For the text-containing cell, return its midpoint in [x, y] coordinate format. 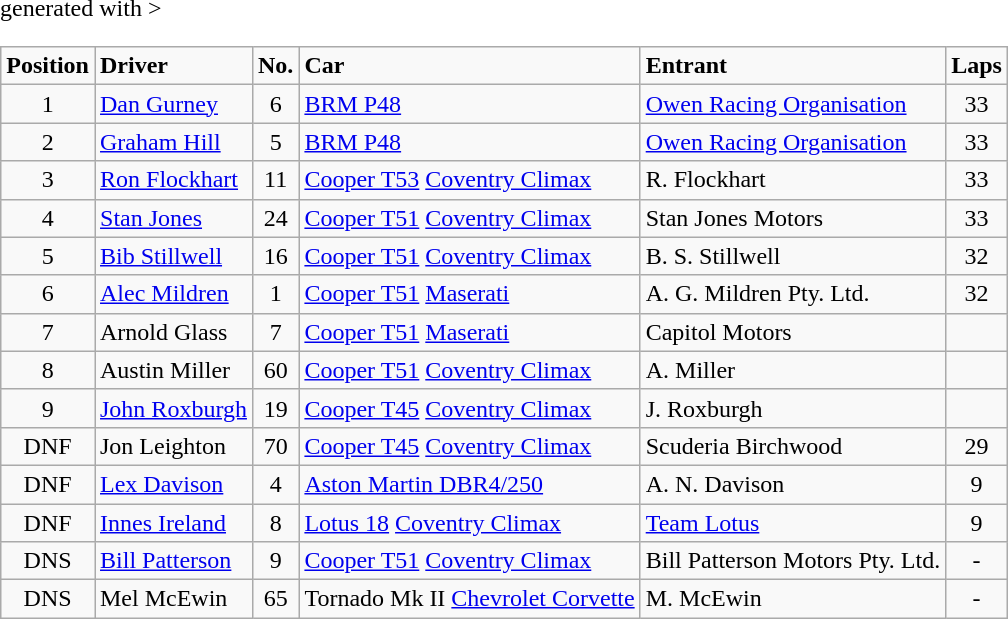
Car [470, 66]
Scuderia Birchwood [793, 446]
Bill Patterson Motors Pty. Ltd. [793, 561]
Driver [173, 66]
65 [275, 599]
Jon Leighton [173, 446]
Lotus 18 Coventry Climax [470, 523]
Lex Davison [173, 484]
Capitol Motors [793, 332]
70 [275, 446]
29 [977, 446]
Stan Jones [173, 218]
J. Roxburgh [793, 408]
Graham Hill [173, 142]
Team Lotus [793, 523]
M. McEwin [793, 599]
2 [48, 142]
R. Flockhart [793, 180]
Ron Flockhart [173, 180]
Arnold Glass [173, 332]
Dan Gurney [173, 104]
Laps [977, 66]
Position [48, 66]
Stan Jones Motors [793, 218]
Austin Miller [173, 370]
Mel McEwin [173, 599]
Aston Martin DBR4/250 [470, 484]
B. S. Stillwell [793, 256]
3 [48, 180]
A. G. Mildren Pty. Ltd. [793, 294]
60 [275, 370]
John Roxburgh [173, 408]
16 [275, 256]
A. N. Davison [793, 484]
Cooper T53 Coventry Climax [470, 180]
No. [275, 66]
Alec Mildren [173, 294]
19 [275, 408]
Bill Patterson [173, 561]
Innes Ireland [173, 523]
A. Miller [793, 370]
24 [275, 218]
11 [275, 180]
Bib Stillwell [173, 256]
Tornado Mk II Chevrolet Corvette [470, 599]
Entrant [793, 66]
